Return (x, y) of the center of cell containing provided text 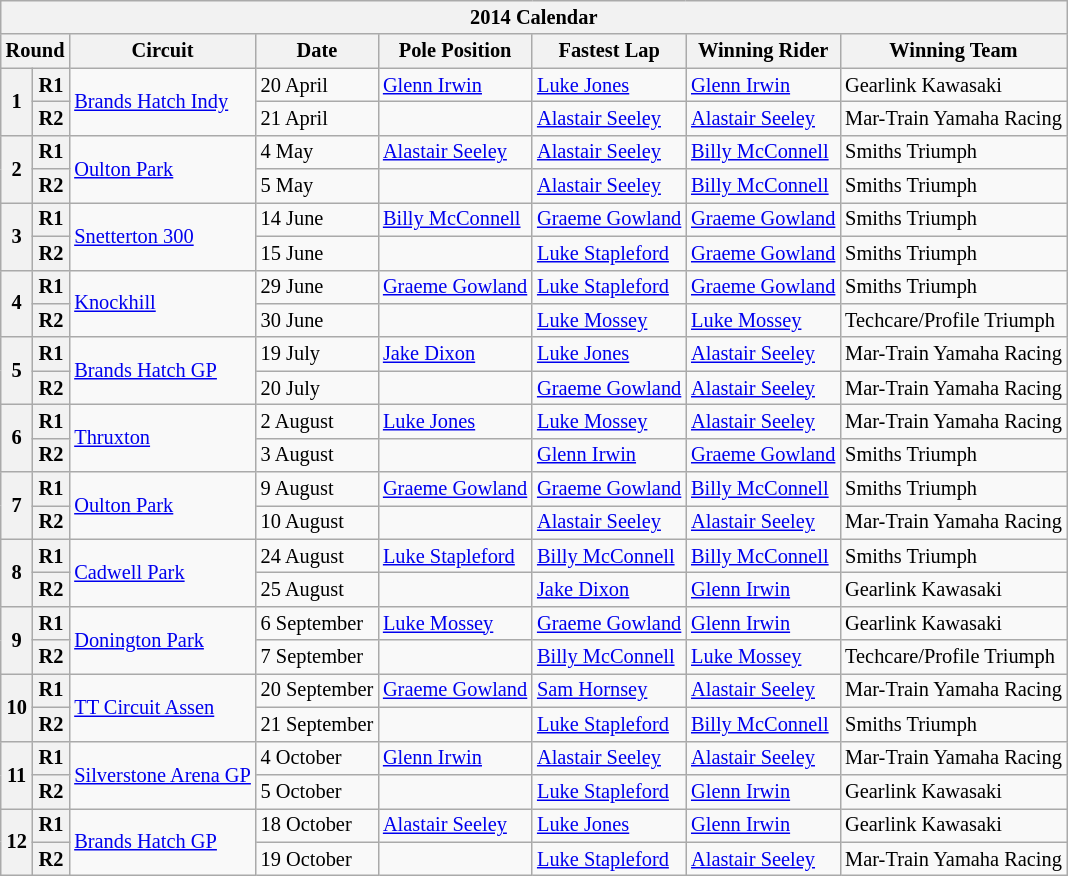
19 October (317, 859)
Round (36, 51)
8 (17, 572)
5 October (317, 791)
7 (17, 506)
12 (17, 842)
18 October (317, 825)
20 September (317, 690)
10 (17, 706)
2014 Calendar (534, 17)
Fastest Lap (609, 51)
Cadwell Park (162, 572)
2 (17, 168)
9 August (317, 489)
30 June (317, 320)
20 April (317, 85)
Sam Hornsey (609, 690)
1 (17, 102)
3 (17, 236)
Winning Rider (763, 51)
Thruxton (162, 438)
14 June (317, 219)
Date (317, 51)
Knockhill (162, 304)
9 (17, 640)
4 (17, 304)
3 August (317, 455)
4 October (317, 758)
20 July (317, 388)
4 May (317, 152)
21 September (317, 724)
TT Circuit Assen (162, 706)
Silverstone Arena GP (162, 774)
Snetterton 300 (162, 236)
25 August (317, 589)
29 June (317, 287)
11 (17, 774)
Circuit (162, 51)
7 September (317, 657)
2 August (317, 421)
24 August (317, 556)
Winning Team (954, 51)
Pole Position (455, 51)
15 June (317, 253)
10 August (317, 522)
6 September (317, 623)
6 (17, 438)
5 (17, 370)
19 July (317, 354)
Brands Hatch Indy (162, 102)
Donington Park (162, 640)
21 April (317, 118)
5 May (317, 186)
